Output the [x, y] coordinate of the center of the cell containing the given text.  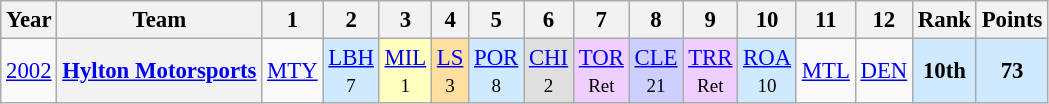
CHI2 [549, 72]
1 [292, 20]
8 [656, 20]
3 [405, 20]
Year [29, 20]
ROA10 [768, 72]
73 [1012, 72]
POR8 [496, 72]
9 [710, 20]
TORRet [601, 72]
2002 [29, 72]
4 [450, 20]
2 [351, 20]
7 [601, 20]
10 [768, 20]
CLE21 [656, 72]
Points [1012, 20]
12 [884, 20]
Rank [945, 20]
DEN [884, 72]
6 [549, 20]
Hylton Motorsports [160, 72]
TRRRet [710, 72]
MTL [826, 72]
MTY [292, 72]
10th [945, 72]
Team [160, 20]
MIL1 [405, 72]
LBH7 [351, 72]
5 [496, 20]
LS3 [450, 72]
11 [826, 20]
